Locate the cell with the specified text and output its [X, Y] center coordinate. 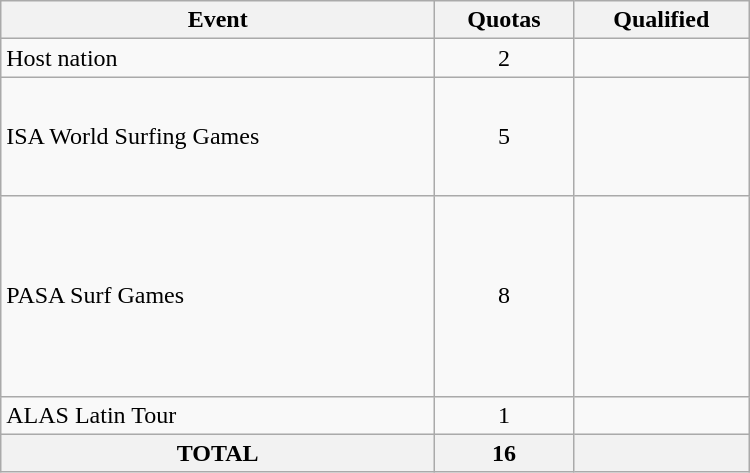
8 [504, 296]
ISA World Surfing Games [218, 136]
Host nation [218, 58]
16 [504, 453]
1 [504, 415]
5 [504, 136]
Qualified [661, 20]
ALAS Latin Tour [218, 415]
Quotas [504, 20]
PASA Surf Games [218, 296]
2 [504, 58]
Event [218, 20]
TOTAL [218, 453]
